Find where the given text appears and provide that cell's center as (x, y) coordinate. 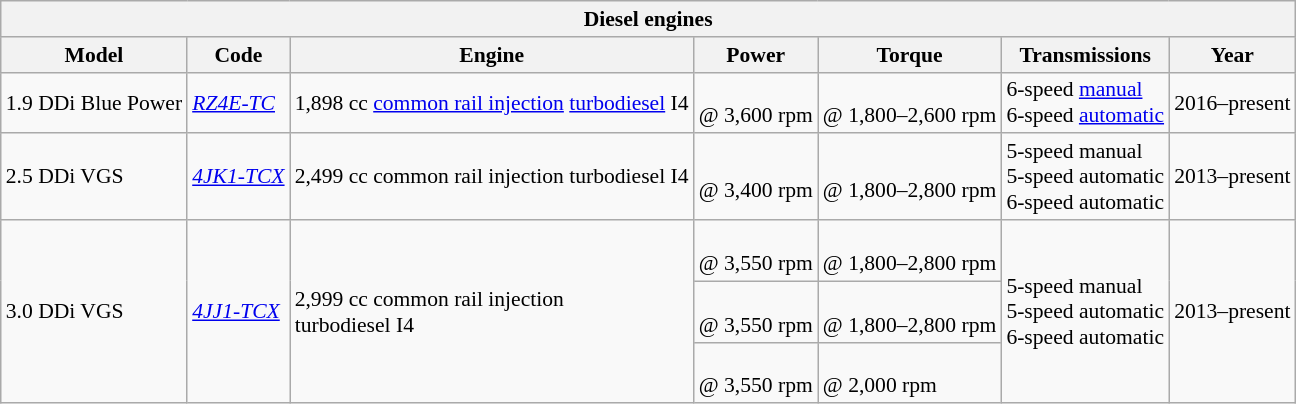
RZ4E-TC (238, 102)
@ 3,400 rpm (756, 178)
2016–present (1232, 102)
Power (756, 55)
@ 2,000 rpm (910, 372)
6-speed manual6-speed automatic (1085, 102)
2,499 cc common rail injection turbodiesel I4 (492, 178)
1,898 cc common rail injection turbodiesel I4 (492, 102)
Transmissions (1085, 55)
Engine (492, 55)
2,999 cc common rail injectionturbodiesel I4 (492, 312)
Model (94, 55)
1.9 DDi Blue Power (94, 102)
4JJ1-TCX (238, 312)
Torque (910, 55)
@ 1,800–2,600 rpm (910, 102)
@ 3,600 rpm (756, 102)
4JK1-TCX (238, 178)
2.5 DDi VGS (94, 178)
3.0 DDi VGS (94, 312)
Diesel engines (648, 19)
Code (238, 55)
Year (1232, 55)
